Determine the (X, Y) coordinate at the center of the cell enclosing the given text.  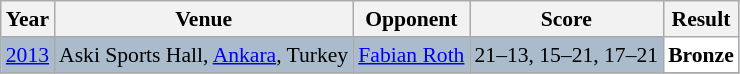
Opponent (411, 19)
Venue (204, 19)
Aski Sports Hall, Ankara, Turkey (204, 55)
Year (28, 19)
21–13, 15–21, 17–21 (567, 55)
2013 (28, 55)
Bronze (701, 55)
Fabian Roth (411, 55)
Score (567, 19)
Result (701, 19)
